Extract the [x, y] coordinate from the center of the cell holding the provided text.  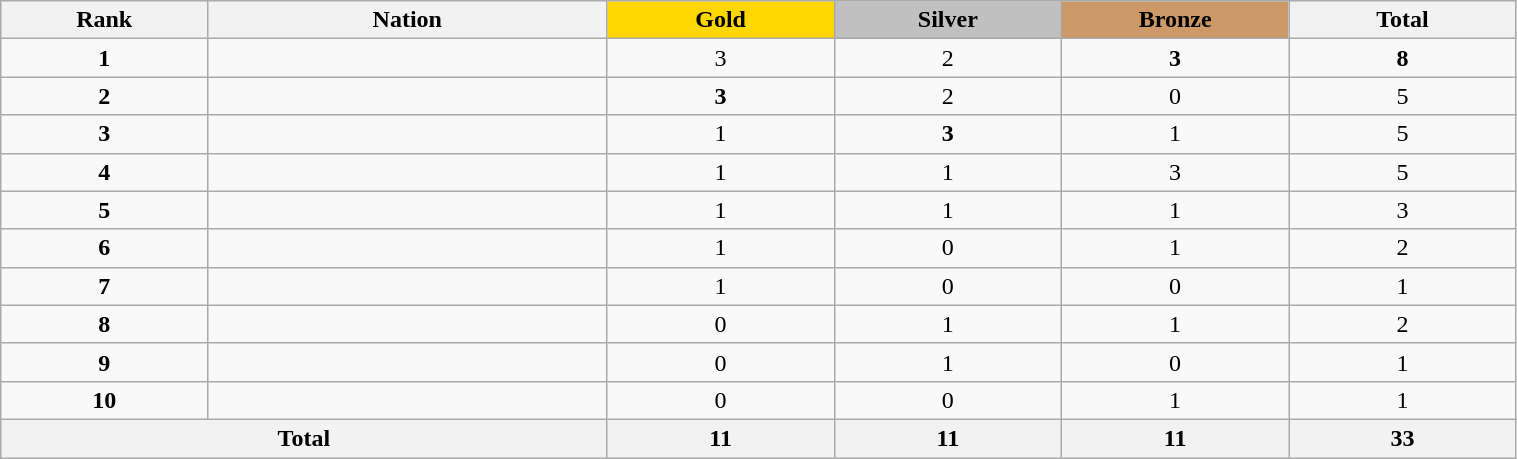
6 [104, 248]
Silver [948, 20]
Nation [408, 20]
4 [104, 172]
33 [1402, 438]
Rank [104, 20]
Gold [720, 20]
9 [104, 362]
Bronze [1174, 20]
7 [104, 286]
10 [104, 400]
